Capture the cell that displays the provided text and extract its (x, y) central coordinate. 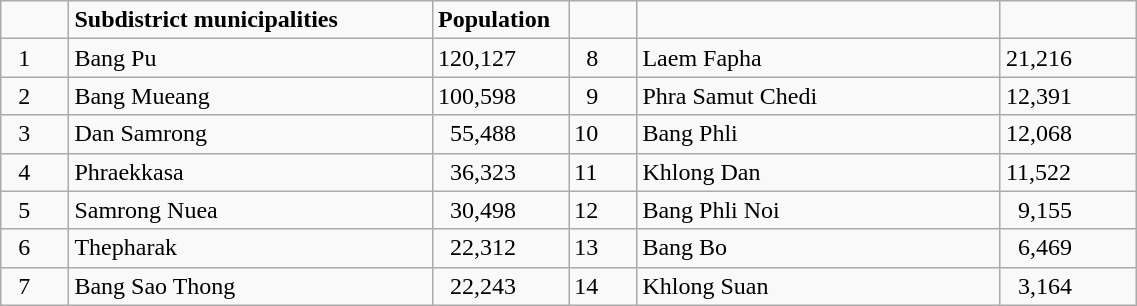
9 (603, 96)
14 (603, 286)
6 (35, 248)
Phraekkasa (251, 172)
4 (35, 172)
12 (603, 210)
12,391 (1068, 96)
Dan Samrong (251, 134)
1 (35, 58)
36,323 (500, 172)
Khlong Suan (819, 286)
22,243 (500, 286)
11,522 (1068, 172)
22,312 (500, 248)
Bang Sao Thong (251, 286)
3,164 (1068, 286)
100,598 (500, 96)
Population (500, 20)
5 (35, 210)
6,469 (1068, 248)
8 (603, 58)
Samrong Nuea (251, 210)
55,488 (500, 134)
Bang Pu (251, 58)
11 (603, 172)
3 (35, 134)
9,155 (1068, 210)
Bang Bo (819, 248)
Khlong Dan (819, 172)
Phra Samut Chedi (819, 96)
120,127 (500, 58)
Bang Mueang (251, 96)
7 (35, 286)
Bang Phli Noi (819, 210)
2 (35, 96)
13 (603, 248)
10 (603, 134)
Subdistrict municipalities (251, 20)
Thepharak (251, 248)
21,216 (1068, 58)
30,498 (500, 210)
Bang Phli (819, 134)
Laem Fapha (819, 58)
12,068 (1068, 134)
